Detect which cell encompasses the target text, then output its [X, Y] center coordinate. 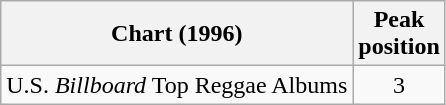
U.S. Billboard Top Reggae Albums [177, 85]
3 [399, 85]
Peakposition [399, 34]
Chart (1996) [177, 34]
